From the cell containing the given text, extract its center point as (X, Y) coordinate. 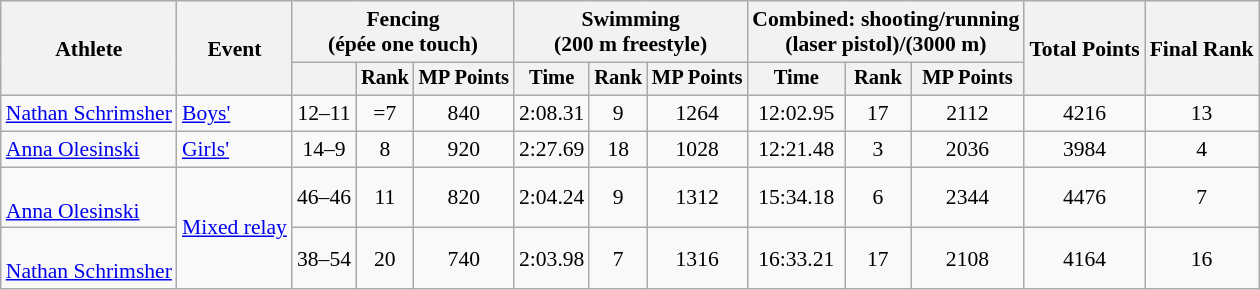
2108 (968, 258)
Fencing(épée one touch) (403, 32)
4476 (1084, 198)
1028 (697, 150)
12:21.48 (796, 150)
Boys' (234, 114)
12:02.95 (796, 114)
20 (385, 258)
1316 (697, 258)
2:27.69 (552, 150)
Girls' (234, 150)
4216 (1084, 114)
920 (464, 150)
2:04.24 (552, 198)
Final Rank (1202, 48)
4 (1202, 150)
14–9 (324, 150)
3 (878, 150)
Swimming(200 m freestyle) (630, 32)
2:08.31 (552, 114)
6 (878, 198)
8 (385, 150)
16 (1202, 258)
3984 (1084, 150)
12–11 (324, 114)
840 (464, 114)
Total Points (1084, 48)
13 (1202, 114)
2344 (968, 198)
Athlete (89, 48)
740 (464, 258)
Combined: shooting/running(laser pistol)/(3000 m) (886, 32)
Mixed relay (234, 228)
46–46 (324, 198)
38–54 (324, 258)
2112 (968, 114)
4164 (1084, 258)
1264 (697, 114)
=7 (385, 114)
1312 (697, 198)
11 (385, 198)
18 (618, 150)
16:33.21 (796, 258)
Event (234, 48)
15:34.18 (796, 198)
2036 (968, 150)
820 (464, 198)
2:03.98 (552, 258)
